Capture the cell that displays the provided text and extract its [X, Y] central coordinate. 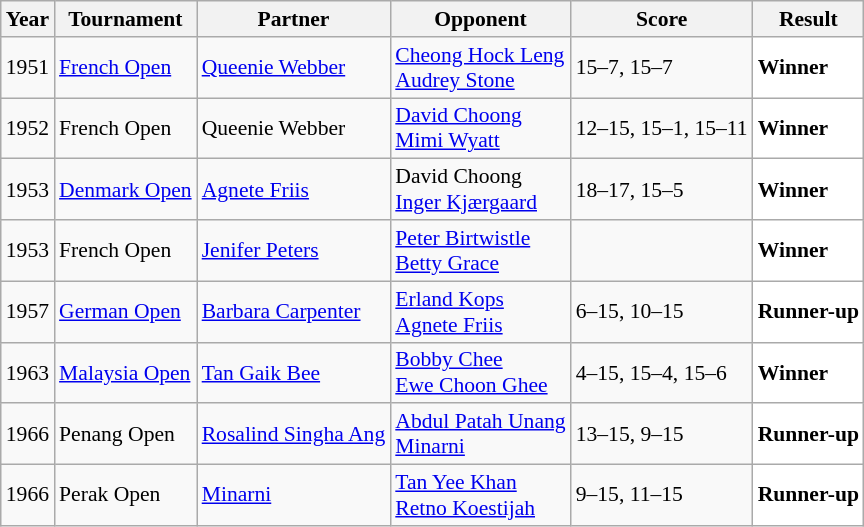
Peter Birtwistle Betty Grace [480, 250]
15–7, 15–7 [662, 68]
Jenifer Peters [294, 250]
Penang Open [126, 434]
Erland Kops Agnete Friis [480, 312]
1952 [28, 128]
Score [662, 19]
David Choong Inger Kjærgaard [480, 190]
Opponent [480, 19]
12–15, 15–1, 15–11 [662, 128]
Year [28, 19]
6–15, 10–15 [662, 312]
David Choong Mimi Wyatt [480, 128]
Denmark Open [126, 190]
Tan Yee Khan Retno Koestijah [480, 496]
4–15, 15–4, 15–6 [662, 372]
Bobby Chee Ewe Choon Ghee [480, 372]
Abdul Patah Unang Minarni [480, 434]
18–17, 15–5 [662, 190]
Cheong Hock Leng Audrey Stone [480, 68]
13–15, 9–15 [662, 434]
1957 [28, 312]
Result [808, 19]
Perak Open [126, 496]
Rosalind Singha Ang [294, 434]
Tan Gaik Bee [294, 372]
Malaysia Open [126, 372]
German Open [126, 312]
1963 [28, 372]
Barbara Carpenter [294, 312]
Partner [294, 19]
1951 [28, 68]
Tournament [126, 19]
Minarni [294, 496]
9–15, 11–15 [662, 496]
Agnete Friis [294, 190]
